For the text-containing cell, return its midpoint in [x, y] coordinate format. 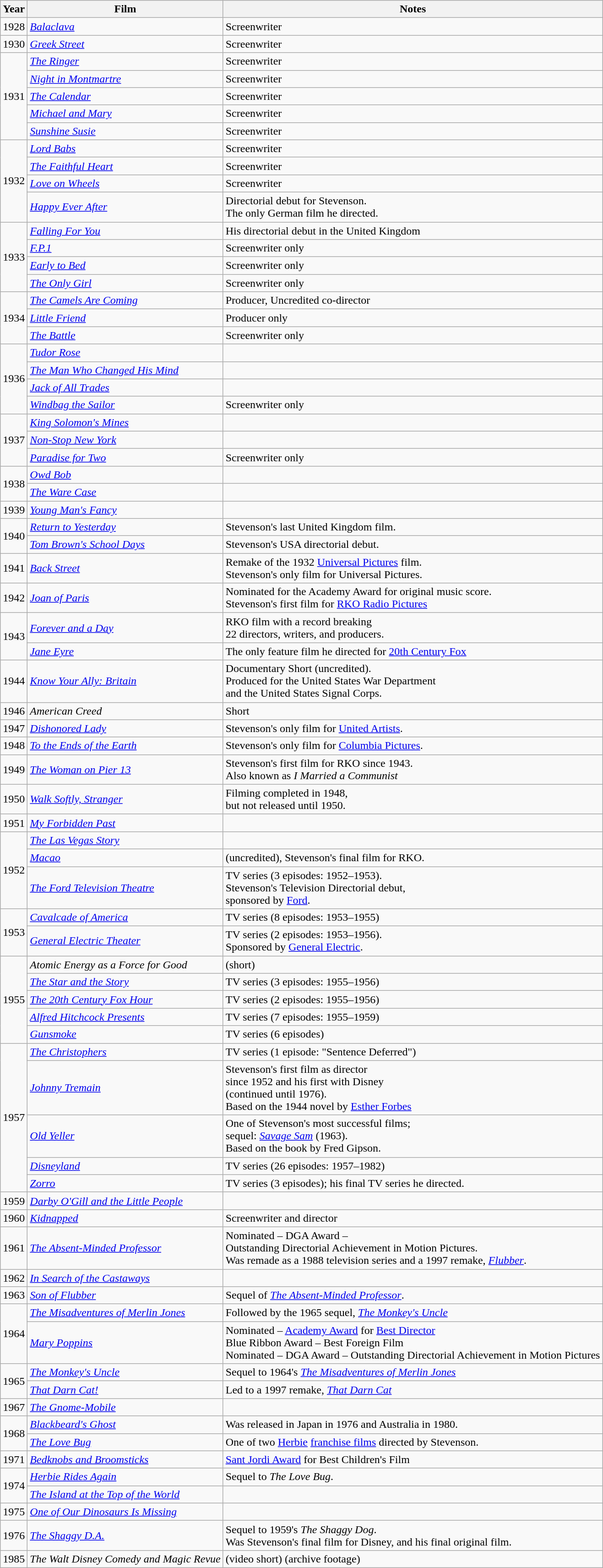
(uncredited), Stevenson's final film for RKO. [413, 858]
Falling For You [125, 230]
My Forbidden Past [125, 823]
(video short) (archive footage) [413, 1559]
Nominated for the Academy Award for original music score.Stevenson's first film for RKO Radio Pictures [413, 598]
1930 [14, 44]
Was released in Japan in 1976 and Australia in 1980. [413, 1425]
Return to Yesterday [125, 527]
Filming completed in 1948,but not released until 1950. [413, 799]
Documentary Short (uncredited).Produced for the United States War Departmentand the United States Signal Corps. [413, 681]
Son of Flubber [125, 1295]
1961 [14, 1248]
1946 [14, 711]
The Only Girl [125, 283]
Sunshine Susie [125, 131]
That Darn Cat! [125, 1390]
King Solomon's Mines [125, 422]
1968 [14, 1433]
The Man Who Changed His Mind [125, 370]
Zorro [125, 1183]
The Absent-Minded Professor [125, 1248]
Tom Brown's School Days [125, 545]
Joan of Paris [125, 598]
1948 [14, 746]
Night in Montmartre [125, 79]
Happy Ever After [125, 207]
The Walt Disney Comedy and Magic Revue [125, 1559]
Stevenson's first film for RKO since 1943.Also known as I Married a Communist [413, 770]
1941 [14, 568]
Dishonored Lady [125, 728]
Led to a 1997 remake, That Darn Cat [413, 1390]
Forever and a Day [125, 628]
Notes [413, 9]
Walk Softly, Stranger [125, 799]
TV series (26 episodes: 1957–1982) [413, 1166]
His directorial debut in the United Kingdom [413, 230]
The Christophers [125, 1052]
TV series (3 episodes: 1955–1956) [413, 982]
Herbie Rides Again [125, 1477]
Lord Babs [125, 148]
TV series (3 episodes); his final TV series he directed. [413, 1183]
Year [14, 9]
The Calendar [125, 96]
TV series (3 episodes: 1952–1953).Stevenson's Television Directorial debut,sponsored by Ford. [413, 888]
Early to Bed [125, 266]
RKO film with a record breaking22 directors, writers, and producers. [413, 628]
Old Yeller [125, 1136]
TV series (1 episode: "Sentence Deferred") [413, 1052]
The Las Vegas Story [125, 840]
Paradise for Two [125, 457]
1971 [14, 1459]
1952 [14, 870]
1965 [14, 1381]
Sequel to 1959's The Shaggy Dog.Was Stevenson's final film for Disney, and his final original film. [413, 1535]
1939 [14, 510]
Stevenson's only film for Columbia Pictures. [413, 746]
The Camels Are Coming [125, 300]
The Star and the Story [125, 982]
Atomic Energy as a Force for Good [125, 965]
The Love Bug [125, 1442]
1957 [14, 1118]
American Creed [125, 711]
The Monkey's Uncle [125, 1372]
1959 [14, 1201]
General Electric Theater [125, 941]
1963 [14, 1295]
The Battle [125, 335]
Stevenson's only film for United Artists. [413, 728]
1947 [14, 728]
Bedknobs and Broomsticks [125, 1459]
Little Friend [125, 318]
Tudor Rose [125, 353]
Directorial debut for Stevenson.The only German film he directed. [413, 207]
Jack of All Trades [125, 388]
1932 [14, 180]
1964 [14, 1334]
1934 [14, 318]
Macao [125, 858]
The Ware Case [125, 492]
Gunsmoke [125, 1034]
The 20th Century Fox Hour [125, 1000]
1975 [14, 1512]
TV series (2 episodes: 1955–1956) [413, 1000]
Followed by the 1965 sequel, The Monkey's Uncle [413, 1313]
1974 [14, 1486]
In Search of the Castaways [125, 1278]
The Faithful Heart [125, 166]
Producer only [413, 318]
1976 [14, 1535]
Stevenson's last United Kingdom film. [413, 527]
Remake of the 1932 Universal Pictures film.Stevenson's only film for Universal Pictures. [413, 568]
F.P.1 [125, 248]
Love on Wheels [125, 183]
The Misadventures of Merlin Jones [125, 1313]
1944 [14, 681]
1936 [14, 379]
TV series (7 episodes: 1955–1959) [413, 1017]
The Ford Television Theatre [125, 888]
The only feature film he directed for 20th Century Fox [413, 651]
1950 [14, 799]
1955 [14, 1000]
1942 [14, 598]
1937 [14, 440]
1928 [14, 27]
1933 [14, 257]
Non-Stop New York [125, 440]
Kidnapped [125, 1218]
1940 [14, 536]
Darby O'Gill and the Little People [125, 1201]
Back Street [125, 568]
TV series (8 episodes: 1953–1955) [413, 918]
1967 [14, 1407]
One of Our Dinosaurs Is Missing [125, 1512]
Mary Poppins [125, 1343]
One of two Herbie franchise films directed by Stevenson. [413, 1442]
1962 [14, 1278]
Disneyland [125, 1166]
The Shaggy D.A. [125, 1535]
1938 [14, 483]
Cavalcade of America [125, 918]
Sequel of The Absent-Minded Professor. [413, 1295]
Windbag the Sailor [125, 405]
The Woman on Pier 13 [125, 770]
Short [413, 711]
Stevenson's first film as directorsince 1952 and his first with Disney(continued until 1976).Based on the 1944 novel by Esther Forbes [413, 1087]
Young Man's Fancy [125, 510]
Sant Jordi Award for Best Children's Film [413, 1459]
Owd Bob [125, 475]
(short) [413, 965]
The Ringer [125, 61]
1943 [14, 637]
Nominated – DGA Award –Outstanding Directorial Achievement in Motion Pictures.Was remade as a 1988 television series and a 1997 remake, Flubber. [413, 1248]
TV series (6 episodes) [413, 1034]
One of Stevenson's most successful films;sequel: Savage Sam (1963).Based on the book by Fred Gipson. [413, 1136]
Johnny Tremain [125, 1087]
Jane Eyre [125, 651]
Know Your Ally: Britain [125, 681]
Sequel to 1964's The Misadventures of Merlin Jones [413, 1372]
Balaclava [125, 27]
Screenwriter and director [413, 1218]
Greek Street [125, 44]
Stevenson's USA directorial debut. [413, 545]
To the Ends of the Earth [125, 746]
1953 [14, 933]
1951 [14, 823]
TV series (2 episodes: 1953–1956).Sponsored by General Electric. [413, 941]
Sequel to The Love Bug. [413, 1477]
1960 [14, 1218]
Blackbeard's Ghost [125, 1425]
Film [125, 9]
The Gnome-Mobile [125, 1407]
Alfred Hitchcock Presents [125, 1017]
Producer, Uncredited co-director [413, 300]
1949 [14, 770]
Michael and Mary [125, 114]
1985 [14, 1559]
The Island at the Top of the World [125, 1494]
1931 [14, 96]
